Determine the (X, Y) coordinate at the center of the cell enclosing the given text.  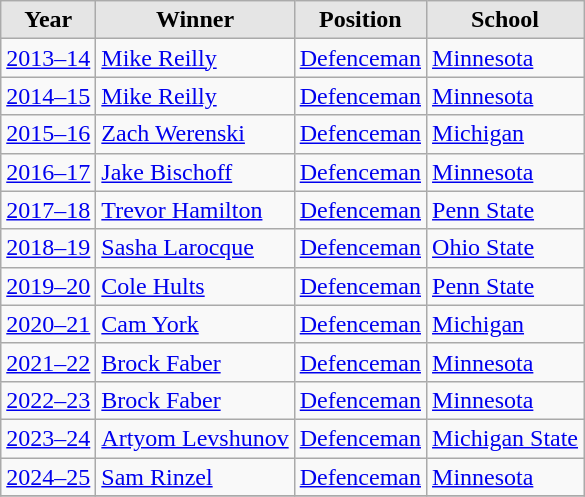
Year (48, 20)
Sam Rinzel (195, 477)
2015–16 (48, 134)
2020–21 (48, 324)
2014–15 (48, 96)
Ohio State (506, 248)
2019–20 (48, 286)
Michigan State (506, 438)
Winner (195, 20)
2017–18 (48, 210)
2021–22 (48, 362)
2013–14 (48, 58)
School (506, 20)
2023–24 (48, 438)
Position (360, 20)
Cole Hults (195, 286)
Cam York (195, 324)
Artyom Levshunov (195, 438)
Sasha Larocque (195, 248)
Zach Werenski (195, 134)
2022–23 (48, 400)
2016–17 (48, 172)
2018–19 (48, 248)
Jake Bischoff (195, 172)
Trevor Hamilton (195, 210)
2024–25 (48, 477)
